Return the [x, y] coordinate for the center point of the cell that contains the specified text.  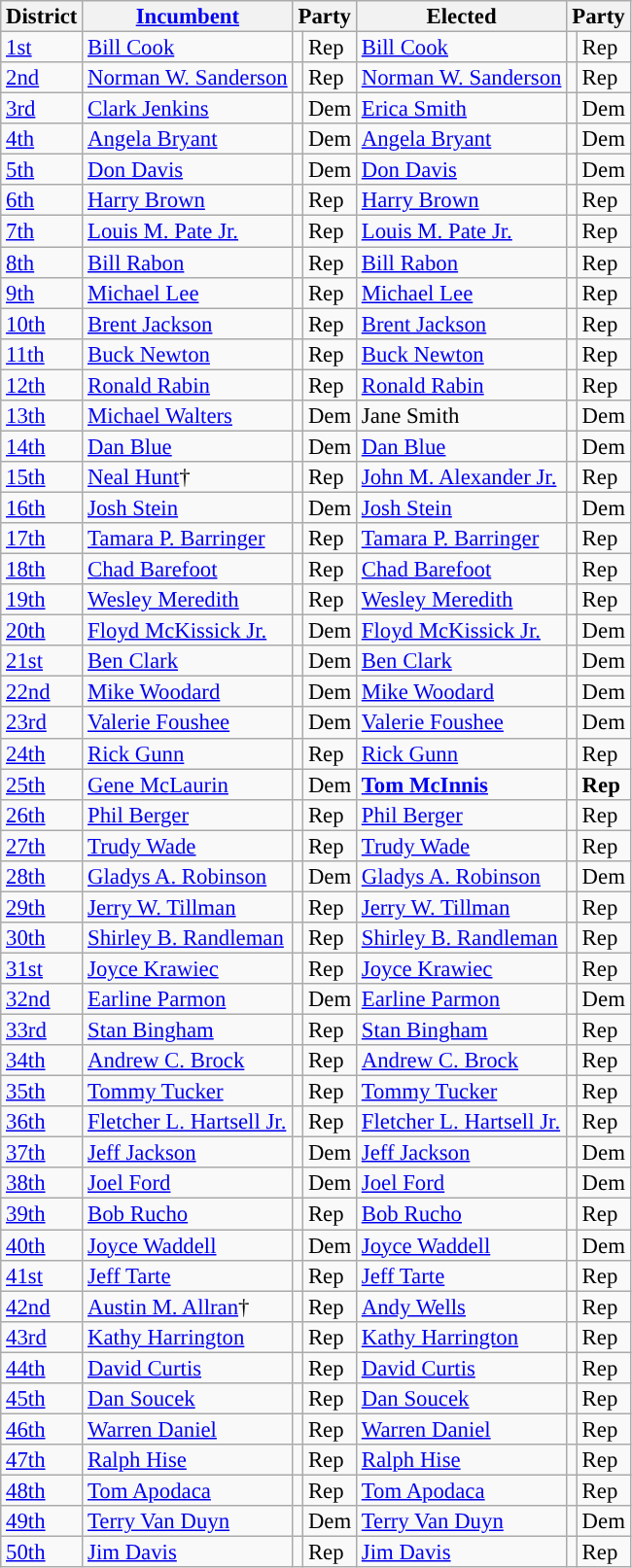
8th [42, 262]
Clark Jenkins [188, 109]
Incumbent [188, 17]
Gene McLaurin [188, 784]
18th [42, 570]
32nd [42, 999]
District [42, 17]
Neal Hunt† [188, 477]
33rd [42, 1030]
Andy Wells [461, 1307]
21st [42, 661]
50th [42, 1552]
9th [42, 293]
Erica Smith [461, 109]
46th [42, 1429]
14th [42, 446]
Austin M. Allran† [188, 1307]
6th [42, 200]
12th [42, 385]
26th [42, 815]
41st [42, 1275]
49th [42, 1521]
36th [42, 1122]
2nd [42, 78]
5th [42, 170]
22nd [42, 692]
27th [42, 846]
15th [42, 477]
20th [42, 631]
16th [42, 507]
23rd [42, 723]
39th [42, 1214]
43rd [42, 1337]
11th [42, 354]
42nd [42, 1307]
48th [42, 1490]
30th [42, 938]
34th [42, 1061]
1st [42, 48]
35th [42, 1092]
25th [42, 784]
17th [42, 539]
45th [42, 1399]
37th [42, 1153]
28th [42, 877]
John M. Alexander Jr. [461, 477]
44th [42, 1368]
Tom McInnis [461, 784]
13th [42, 416]
Jane Smith [461, 416]
Elected [461, 17]
29th [42, 907]
31st [42, 968]
10th [42, 324]
40th [42, 1245]
47th [42, 1460]
24th [42, 753]
38th [42, 1184]
3rd [42, 109]
7th [42, 231]
Michael Walters [188, 416]
19th [42, 600]
4th [42, 139]
